Pinpoint the cell where the given text exists, returning its (X, Y) midpoint coordinate. 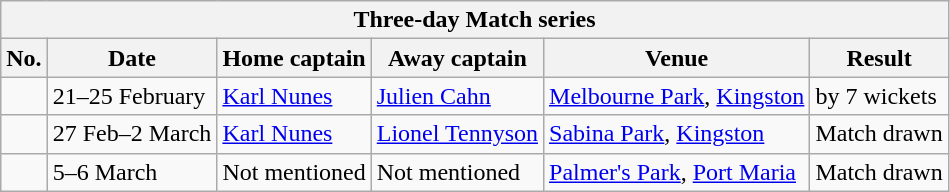
Away captain (457, 58)
27 Feb–2 March (132, 134)
Palmer's Park, Port Maria (677, 172)
Three-day Match series (474, 20)
Lionel Tennyson (457, 134)
No. (24, 58)
Julien Cahn (457, 96)
5–6 March (132, 172)
Venue (677, 58)
Melbourne Park, Kingston (677, 96)
Date (132, 58)
Sabina Park, Kingston (677, 134)
21–25 February (132, 96)
by 7 wickets (879, 96)
Result (879, 58)
Home captain (294, 58)
